Identify which cell holds the provided text, then report its [x, y] central coordinate. 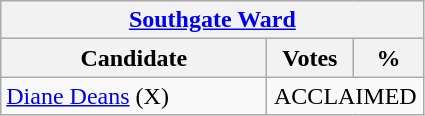
ACCLAIMED [346, 96]
Candidate [134, 58]
Southgate Ward [212, 20]
Votes [310, 58]
Diane Deans (X) [134, 96]
% [388, 58]
